Scan for the cell matching the given text and deliver its [x, y] coordinate at center. 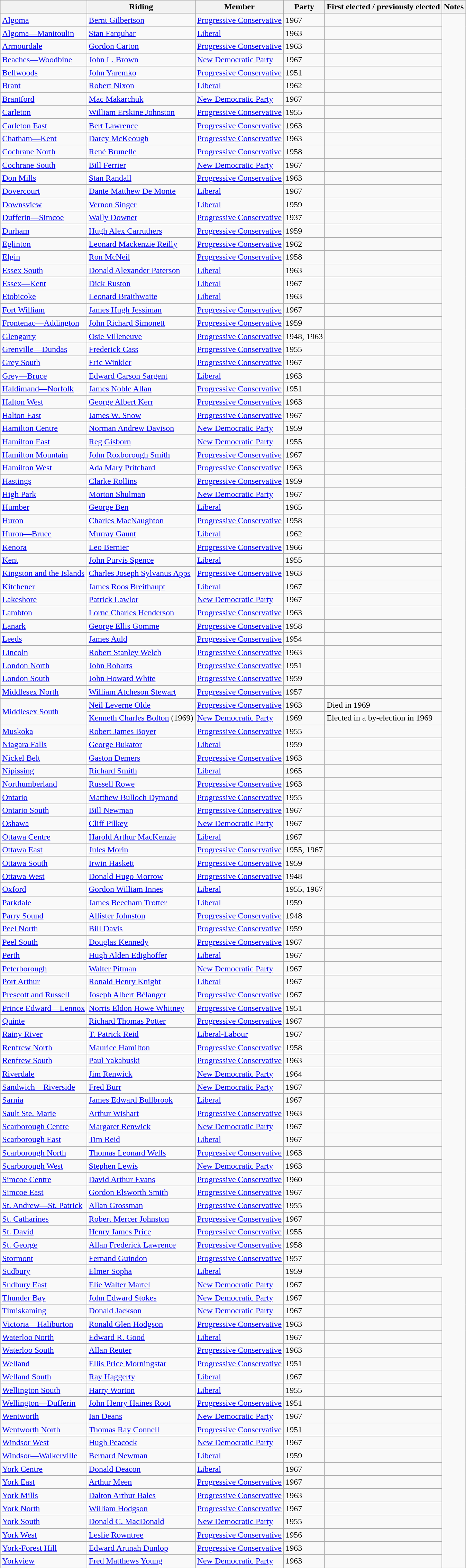
John Henry Haines Root [141, 1403]
Armourdale [44, 46]
Patrick Lawlor [141, 600]
Humber [44, 507]
Nipissing [44, 771]
James Edward Bullbrook [141, 1100]
York-Forest Hill [44, 1548]
1966 [304, 547]
Middlesex North [44, 692]
Essex South [44, 270]
Simcoe Centre [44, 1179]
John L. Brown [141, 60]
John Roxborough Smith [141, 455]
Ontario [44, 797]
Parkdale [44, 903]
Sault Ste. Marie [44, 1113]
Fort William [44, 310]
1937 [304, 218]
Etobicoke [44, 297]
Edward Carson Sargent [141, 375]
Ronald Henry Knight [141, 981]
Leonard Mackenzie Reilly [141, 244]
Darcy McKeough [141, 138]
Windsor West [44, 1443]
James Hugh Jessiman [141, 310]
Donald C. MacDonald [141, 1522]
Ron McNeil [141, 257]
Dufferin—Simcoe [44, 218]
Cochrane South [44, 165]
Algoma [44, 20]
Dalton Arthur Bales [141, 1495]
Renfrew North [44, 1048]
Ottawa South [44, 863]
Osie Villeneuve [141, 336]
Carleton [44, 112]
Gordon Carton [141, 46]
Thunder Bay [44, 1298]
Stan Farquhar [141, 33]
Huron—Bruce [44, 534]
Scarborough North [44, 1153]
Bill Newman [141, 810]
Donald Alexander Paterson [141, 270]
Bernard Newman [141, 1456]
Bill Davis [141, 929]
Henry James Price [141, 1232]
St. David [44, 1232]
Nickel Belt [44, 758]
John Purvis Spence [141, 560]
Gaston Demers [141, 758]
Carleton East [44, 125]
Peterborough [44, 968]
1969 [304, 718]
Simcoe East [44, 1192]
Jim Renwick [141, 1074]
Yorkview [44, 1561]
René Brunelle [141, 152]
Prince Edward—Lennox [44, 1008]
Elgin [44, 257]
Ontario South [44, 810]
Scarborough East [44, 1140]
Arthur Wishart [141, 1113]
Wellington—Dufferin [44, 1403]
Elmer Sopha [141, 1271]
Thomas Leonard Wells [141, 1153]
Stormont [44, 1258]
Tim Reid [141, 1140]
James Beecham Trotter [141, 903]
Mac Makarchuk [141, 99]
Lambton [44, 613]
Neil Leverne Olde [141, 705]
1948, 1963 [304, 336]
Welland South [44, 1377]
Renfrew South [44, 1061]
Riverdale [44, 1074]
Hugh Alden Edighoffer [141, 955]
Harry Worton [141, 1390]
Waterloo South [44, 1350]
Scarborough Centre [44, 1126]
James Roos Breithaupt [141, 587]
Peel South [44, 942]
Maurice Hamilton [141, 1048]
William Atcheson Stewart [141, 692]
1956 [304, 1535]
1960 [304, 1179]
Perth [44, 955]
Ottawa Centre [44, 837]
William Hodgson [141, 1508]
T. Patrick Reid [141, 1034]
Waterloo North [44, 1337]
Oxford [44, 889]
Ottawa East [44, 850]
Gordon William Innes [141, 889]
Kenora [44, 547]
Beaches—Woodbine [44, 60]
Haldimand—Norfolk [44, 389]
Dovercourt [44, 191]
Hamilton Centre [44, 428]
Allan Reuter [141, 1350]
Cliff Pilkey [141, 824]
Donald Deacon [141, 1469]
Fernand Guindon [141, 1258]
Lincoln [44, 652]
Rainy River [44, 1034]
Vernon Singer [141, 205]
Richard Smith [141, 771]
Irwin Haskett [141, 863]
John Howard White [141, 679]
Welland [44, 1363]
Halton West [44, 402]
York Mills [44, 1495]
Eglinton [44, 244]
Leonard Braithwaite [141, 297]
Lanark [44, 626]
Ronald Glen Hodgson [141, 1324]
Sudbury East [44, 1285]
Stan Randall [141, 178]
William Erskine Johnston [141, 112]
Ellis Price Morningstar [141, 1363]
Huron [44, 520]
Clarke Rollins [141, 481]
Robert James Boyer [141, 731]
George Ben [141, 507]
Sandwich—Riverside [44, 1087]
Charles Joseph Sylvanus Apps [141, 573]
1964 [304, 1074]
Muskoka [44, 731]
Leo Bernier [141, 547]
Scarborough West [44, 1166]
Eric Winkler [141, 362]
St. George [44, 1245]
Allan Frederick Lawrence [141, 1245]
Kent [44, 560]
James Auld [141, 639]
Donald Jackson [141, 1311]
Parry Sound [44, 916]
Arthur Meen [141, 1482]
Sarnia [44, 1100]
London South [44, 679]
London North [44, 665]
Donald Hugo Morrow [141, 876]
1954 [304, 639]
Dick Ruston [141, 283]
Chatham—Kent [44, 138]
James Noble Allan [141, 389]
Norman Andrew Davison [141, 428]
Downsview [44, 205]
Kitchener [44, 587]
Hastings [44, 481]
Halton East [44, 415]
Edward R. Good [141, 1337]
Morton Shulman [141, 494]
High Park [44, 494]
Fred Matthews Young [141, 1561]
York North [44, 1508]
Edward Arunah Dunlop [141, 1548]
Leslie Rowntree [141, 1535]
George Bukator [141, 744]
Thomas Ray Connell [141, 1430]
Brantford [44, 99]
York Centre [44, 1469]
Riding [141, 7]
Joseph Albert Bélanger [141, 995]
Niagara Falls [44, 744]
Grenville—Dundas [44, 349]
Gordon Elsworth Smith [141, 1192]
Wally Downer [141, 218]
Peel North [44, 929]
Kenneth Charles Bolton (1969) [141, 718]
Richard Thomas Potter [141, 1021]
Party [304, 7]
Durham [44, 231]
Wentworth [44, 1416]
Member [239, 7]
York East [44, 1482]
Norris Eldon Howe Whitney [141, 1008]
Leeds [44, 639]
Quinte [44, 1021]
Cochrane North [44, 152]
John Robarts [141, 665]
Windsor—Walkerville [44, 1456]
Wentworth North [44, 1430]
Elie Walter Martel [141, 1285]
Matthew Bulloch Dymond [141, 797]
Paul Yakabuski [141, 1061]
York South [44, 1522]
John Richard Simonett [141, 323]
Ada Mary Pritchard [141, 468]
Hamilton West [44, 468]
York West [44, 1535]
Murray Gaunt [141, 534]
Ian Deans [141, 1416]
Frontenac—Addington [44, 323]
John Yaremko [141, 73]
Russell Rowe [141, 784]
George Ellis Gomme [141, 626]
Algoma—Manitoulin [44, 33]
Robert Mercer Johnston [141, 1218]
Margaret Renwick [141, 1126]
Reg Gisborn [141, 442]
Bert Lawrence [141, 125]
Ray Haggerty [141, 1377]
Stephen Lewis [141, 1166]
St. Catharines [44, 1218]
Jules Morin [141, 850]
George Albert Kerr [141, 402]
Essex—Kent [44, 283]
Allan Grossman [141, 1205]
David Arthur Evans [141, 1179]
Notes [454, 7]
Died in 1969 [383, 705]
Lorne Charles Henderson [141, 613]
Oshawa [44, 824]
Kingston and the Islands [44, 573]
Glengarry [44, 336]
Don Mills [44, 178]
Hamilton East [44, 442]
Allister Johnston [141, 916]
Sudbury [44, 1271]
Wellington South [44, 1390]
Middlesex South [44, 712]
Elected in a by-election in 1969 [383, 718]
Bill Ferrier [141, 165]
James W. Snow [141, 415]
First elected / previously elected [383, 7]
Dante Matthew De Monte [141, 191]
Hugh Peacock [141, 1443]
Charles MacNaughton [141, 520]
Frederick Cass [141, 349]
Douglas Kennedy [141, 942]
Timiskaming [44, 1311]
Grey—Bruce [44, 375]
St. Andrew—St. Patrick [44, 1205]
John Edward Stokes [141, 1298]
Northumberland [44, 784]
Prescott and Russell [44, 995]
Liberal-Labour [239, 1034]
Bernt Gilbertson [141, 20]
Lakeshore [44, 600]
Port Arthur [44, 981]
Walter Pitman [141, 968]
Ottawa West [44, 876]
Victoria—Haliburton [44, 1324]
Grey South [44, 362]
Hamilton Mountain [44, 455]
Brant [44, 86]
Hugh Alex Carruthers [141, 231]
Fred Burr [141, 1087]
Harold Arthur MacKenzie [141, 837]
Bellwoods [44, 73]
Robert Stanley Welch [141, 652]
Robert Nixon [141, 86]
